From the cell containing the given text, extract its center point as (X, Y) coordinate. 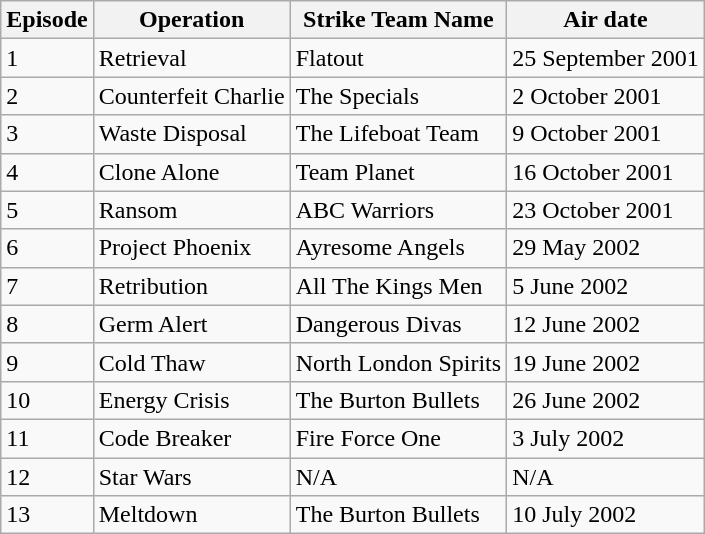
1 (47, 58)
Cold Thaw (192, 362)
3 July 2002 (606, 438)
23 October 2001 (606, 210)
6 (47, 248)
Flatout (398, 58)
26 June 2002 (606, 400)
12 (47, 477)
5 June 2002 (606, 286)
Ayresome Angels (398, 248)
Dangerous Divas (398, 324)
Star Wars (192, 477)
29 May 2002 (606, 248)
19 June 2002 (606, 362)
Strike Team Name (398, 20)
North London Spirits (398, 362)
Episode (47, 20)
The Lifeboat Team (398, 134)
10 (47, 400)
7 (47, 286)
13 (47, 515)
9 (47, 362)
Code Breaker (192, 438)
Meltdown (192, 515)
Project Phoenix (192, 248)
Team Planet (398, 172)
11 (47, 438)
Energy Crisis (192, 400)
Operation (192, 20)
8 (47, 324)
Fire Force One (398, 438)
Waste Disposal (192, 134)
Counterfeit Charlie (192, 96)
Retrieval (192, 58)
3 (47, 134)
The Specials (398, 96)
5 (47, 210)
All The Kings Men (398, 286)
4 (47, 172)
Clone Alone (192, 172)
2 (47, 96)
9 October 2001 (606, 134)
Ransom (192, 210)
ABC Warriors (398, 210)
10 July 2002 (606, 515)
2 October 2001 (606, 96)
Germ Alert (192, 324)
16 October 2001 (606, 172)
Retribution (192, 286)
12 June 2002 (606, 324)
Air date (606, 20)
25 September 2001 (606, 58)
